Detect which cell encompasses the target text, then output its [X, Y] center coordinate. 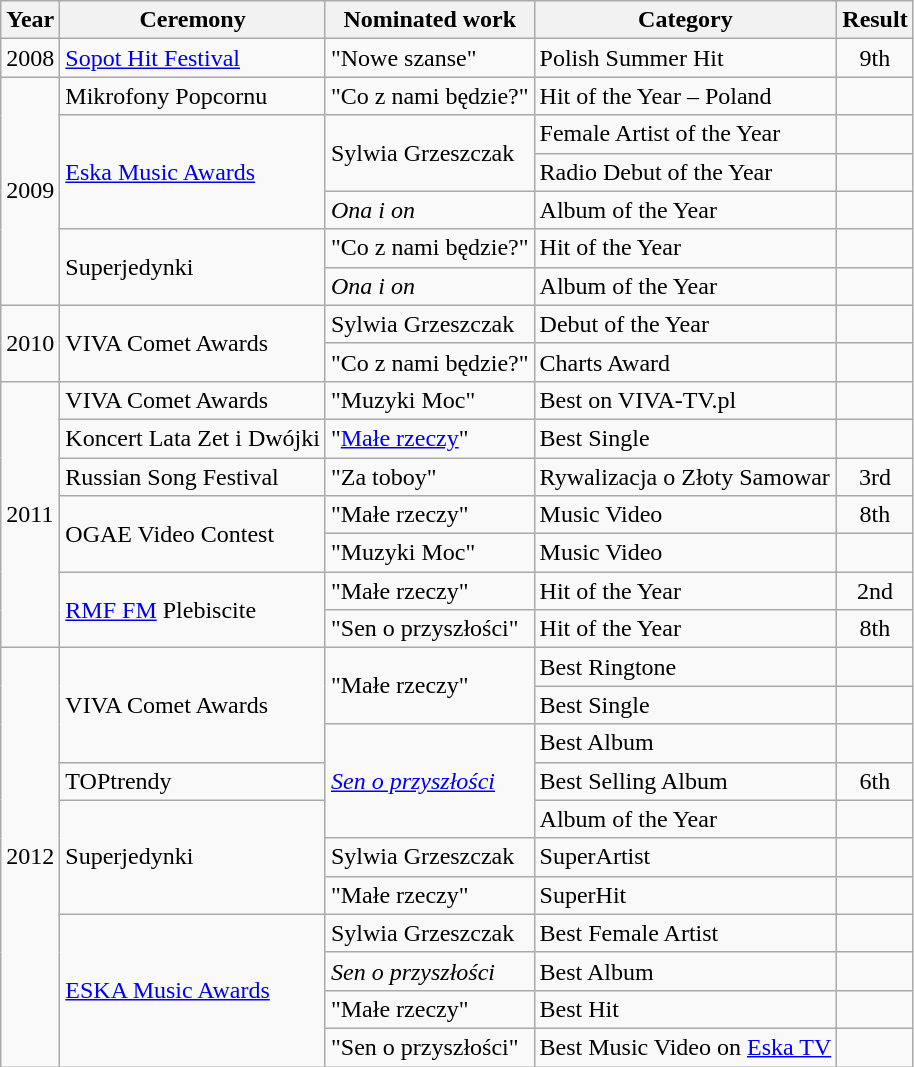
Best on VIVA-TV.pl [686, 400]
Russian Song Festival [193, 477]
Best Music Video on Eska TV [686, 1047]
Sopot Hit Festival [193, 58]
TOPtrendy [193, 781]
2008 [30, 58]
Eska Music Awards [193, 172]
Debut of the Year [686, 324]
Female Artist of the Year [686, 134]
Radio Debut of the Year [686, 172]
3rd [875, 477]
2012 [30, 858]
Hit of the Year – Poland [686, 96]
Best Hit [686, 1009]
Mikrofony Popcornu [193, 96]
Rywalizacja o Złoty Samowar [686, 477]
2010 [30, 343]
2011 [30, 514]
Year [30, 20]
2nd [875, 591]
SuperHit [686, 895]
ESKA Music Awards [193, 990]
6th [875, 781]
Best Ringtone [686, 667]
"Nowe szanse" [430, 58]
Ceremony [193, 20]
Nominated work [430, 20]
Category [686, 20]
2009 [30, 191]
9th [875, 58]
Best Selling Album [686, 781]
SuperArtist [686, 857]
OGAE Video Contest [193, 534]
Charts Award [686, 362]
Result [875, 20]
RMF FM Plebiscite [193, 610]
Polish Summer Hit [686, 58]
Koncert Lata Zet i Dwójki [193, 438]
"Za toboy" [430, 477]
Best Female Artist [686, 933]
